Scan for the cell matching the given text and deliver its (x, y) coordinate at center. 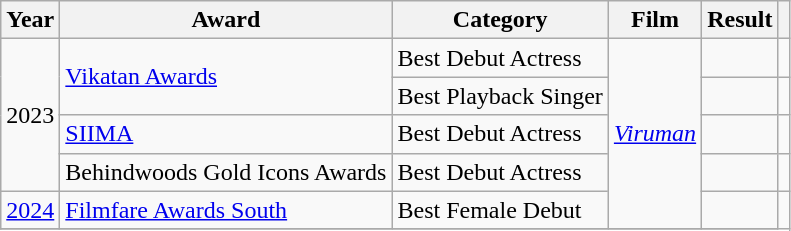
SIIMA (226, 134)
2023 (30, 115)
Vikatan Awards (226, 77)
Behindwoods Gold Icons Awards (226, 172)
Year (30, 20)
Film (654, 20)
Category (500, 20)
Best Playback Singer (500, 96)
Award (226, 20)
2024 (30, 210)
Viruman (654, 134)
Best Female Debut (500, 210)
Filmfare Awards South (226, 210)
Result (740, 20)
